Detect which cell encompasses the target text, then output its (x, y) center coordinate. 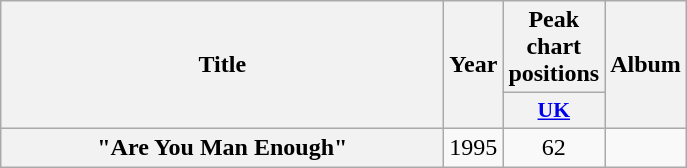
"Are You Man Enough" (222, 147)
62 (554, 147)
Year (474, 65)
1995 (474, 147)
UK (554, 111)
Peak chart positions (554, 47)
Album (646, 65)
Title (222, 65)
